Output the [X, Y] coordinate of the center of the cell containing the given text.  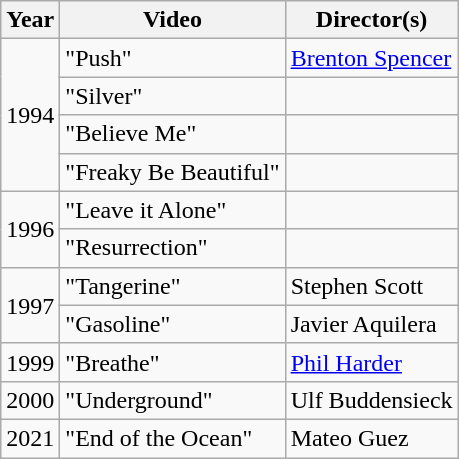
"End of the Ocean" [172, 438]
"Believe Me" [172, 134]
"Underground" [172, 400]
"Tangerine" [172, 286]
"Leave it Alone" [172, 210]
Video [172, 20]
2000 [30, 400]
1999 [30, 362]
"Gasoline" [172, 324]
Brenton Spencer [372, 58]
2021 [30, 438]
Year [30, 20]
Stephen Scott [372, 286]
1997 [30, 305]
"Resurrection" [172, 248]
"Push" [172, 58]
Mateo Guez [372, 438]
"Freaky Be Beautiful" [172, 172]
Director(s) [372, 20]
Phil Harder [372, 362]
Javier Aquilera [372, 324]
"Silver" [172, 96]
1994 [30, 115]
1996 [30, 229]
"Breathe" [172, 362]
Ulf Buddensieck [372, 400]
